Return [x, y] of the center of cell containing provided text 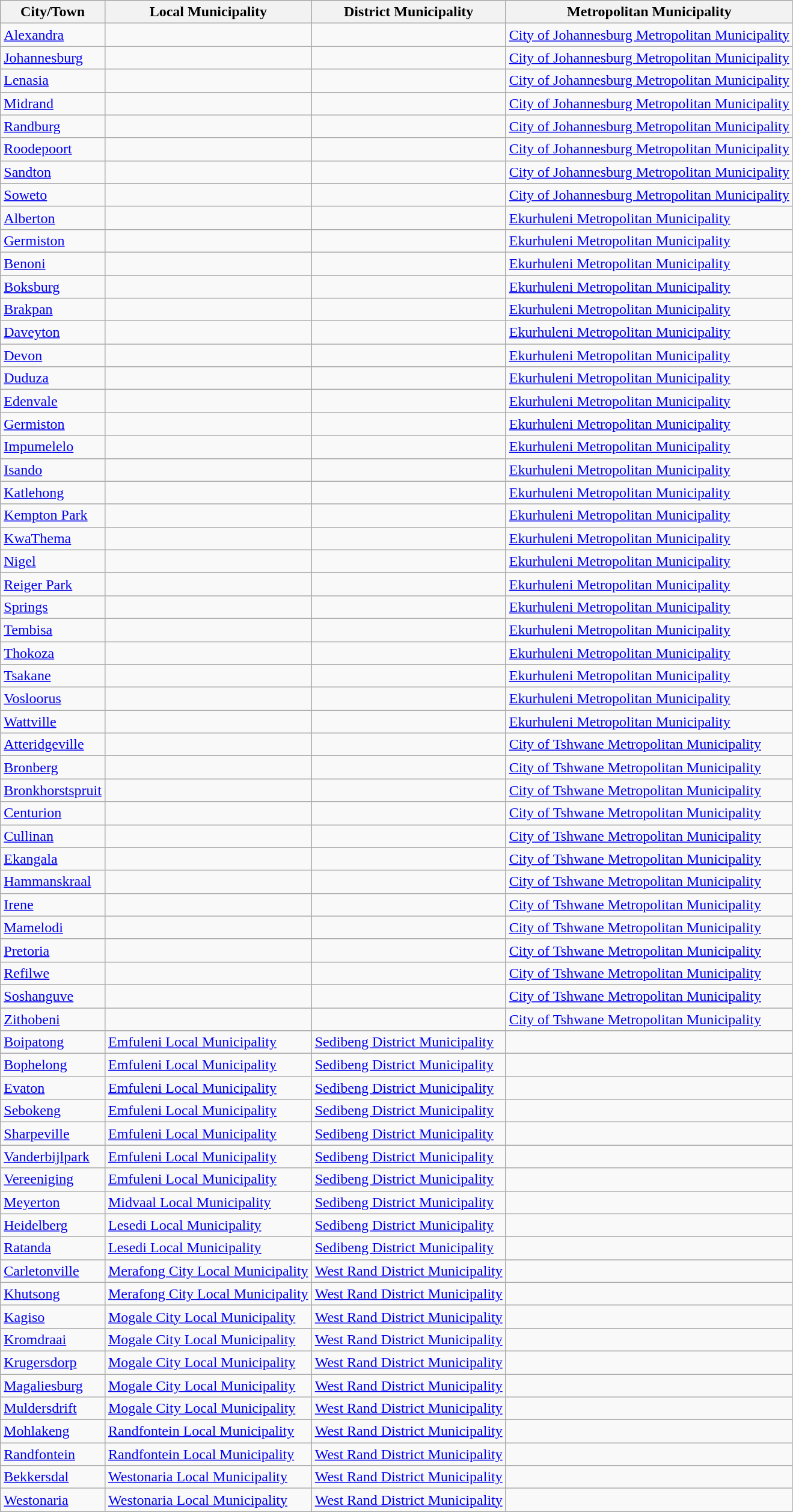
Roodepoort [53, 149]
Wattville [53, 722]
Atteridgeville [53, 745]
Tembisa [53, 630]
Randburg [53, 126]
Kempton Park [53, 515]
Springs [53, 607]
Zithobeni [53, 1019]
Kagiso [53, 1317]
Tsakane [53, 676]
Hammanskraal [53, 882]
Brakpan [53, 310]
Sandton [53, 172]
Daveyton [53, 333]
Midrand [53, 103]
Alberton [53, 218]
Bronkhorstspruit [53, 790]
City/Town [53, 12]
Irene [53, 905]
Pretoria [53, 950]
Metropolitan Municipality [649, 12]
Benoni [53, 263]
District Municipality [409, 12]
Carletonville [53, 1271]
Sebokeng [53, 1111]
Evaton [53, 1088]
Refilwe [53, 973]
Bophelong [53, 1065]
Ratanda [53, 1248]
Johannesburg [53, 58]
Kromdraai [53, 1339]
Soweto [53, 195]
KwaThema [53, 538]
Local Municipality [208, 12]
Reiger Park [53, 584]
Randfontein [53, 1454]
Alexandra [53, 35]
Bronberg [53, 767]
Vereeniging [53, 1179]
Sharpeville [53, 1134]
Isando [53, 470]
Magaliesburg [53, 1385]
Impumelelo [53, 447]
Cullinan [53, 836]
Khutsong [53, 1294]
Boipatong [53, 1042]
Lenasia [53, 81]
Heidelberg [53, 1225]
Westonaria [53, 1500]
Mamelodi [53, 927]
Edenvale [53, 401]
Katlehong [53, 493]
Vosloorus [53, 699]
Devon [53, 355]
Krugersdorp [53, 1362]
Muldersdrift [53, 1409]
Bekkersdal [53, 1477]
Meyerton [53, 1202]
Centurion [53, 813]
Ekangala [53, 859]
Boksburg [53, 287]
Vanderbijlpark [53, 1157]
Thokoza [53, 653]
Midvaal Local Municipality [208, 1202]
Soshanguve [53, 996]
Nigel [53, 561]
Duduza [53, 378]
Mohlakeng [53, 1431]
